Capture the cell that displays the provided text and extract its [x, y] central coordinate. 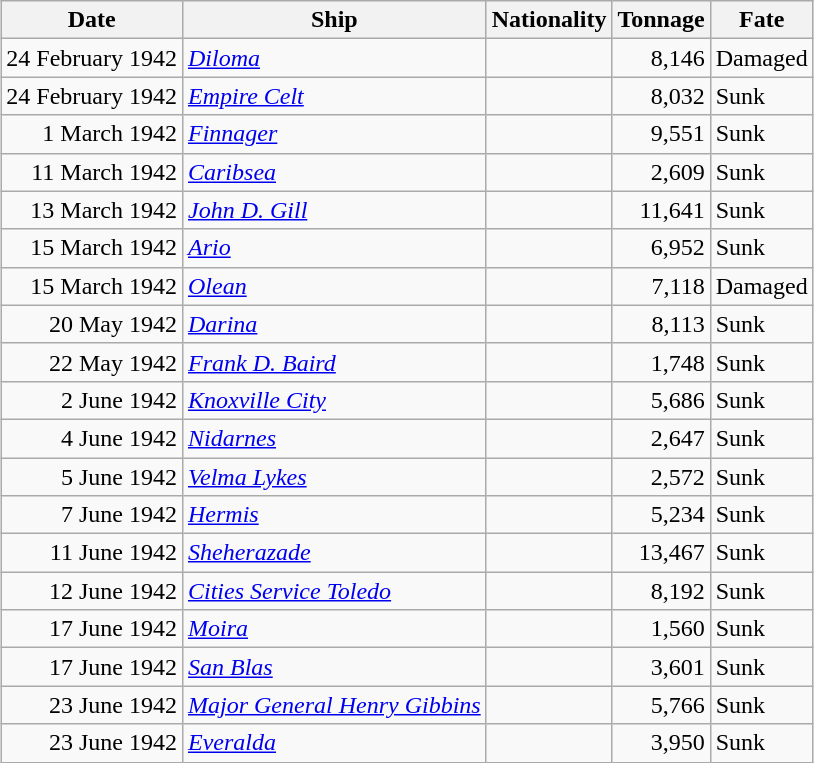
Date [92, 20]
2,572 [661, 477]
11 June 1942 [92, 553]
1,560 [661, 629]
John D. Gill [334, 210]
Everalda [334, 743]
8,192 [661, 591]
1,748 [661, 362]
Sheherazade [334, 553]
5,234 [661, 515]
Knoxville City [334, 400]
4 June 1942 [92, 438]
Tonnage [661, 20]
Empire Celt [334, 96]
5 June 1942 [92, 477]
2 June 1942 [92, 400]
8,146 [661, 58]
7 June 1942 [92, 515]
2,647 [661, 438]
13 March 1942 [92, 210]
20 May 1942 [92, 324]
3,950 [661, 743]
5,766 [661, 705]
9,551 [661, 134]
Ship [334, 20]
2,609 [661, 172]
Velma Lykes [334, 477]
Ario [334, 248]
5,686 [661, 400]
13,467 [661, 553]
22 May 1942 [92, 362]
12 June 1942 [92, 591]
Nationality [549, 20]
Fate [762, 20]
Olean [334, 286]
1 March 1942 [92, 134]
8,113 [661, 324]
San Blas [334, 667]
11 March 1942 [92, 172]
Cities Service Toledo [334, 591]
Hermis [334, 515]
Darina [334, 324]
Diloma [334, 58]
3,601 [661, 667]
Finnager [334, 134]
Moira [334, 629]
Frank D. Baird [334, 362]
7,118 [661, 286]
Caribsea [334, 172]
8,032 [661, 96]
Major General Henry Gibbins [334, 705]
Nidarnes [334, 438]
11,641 [661, 210]
6,952 [661, 248]
